Extract the [x, y] coordinate from the center of the cell holding the provided text.  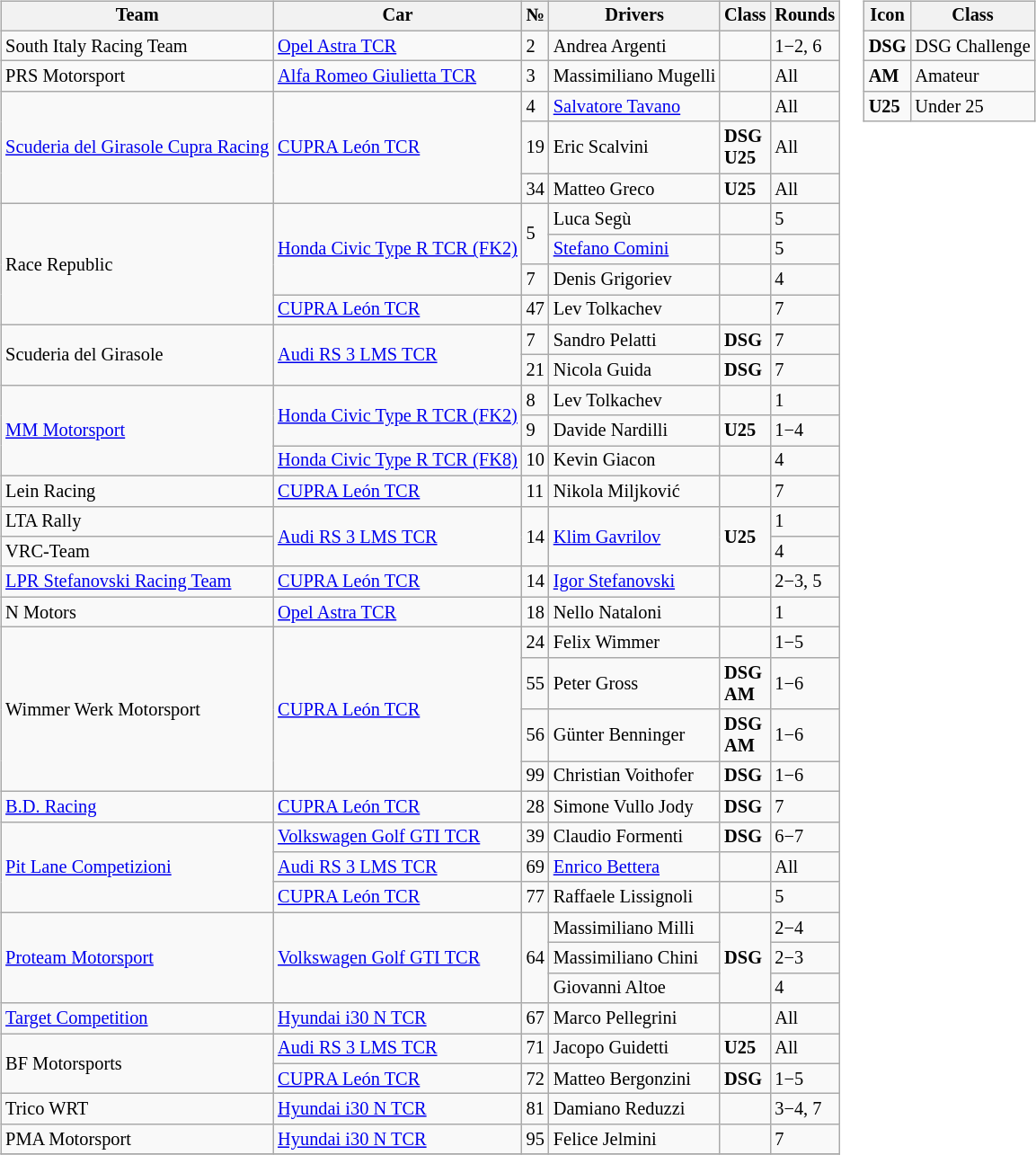
Felix Wimmer [634, 643]
99 [536, 777]
Peter Gross [634, 683]
2−4 [805, 928]
77 [536, 897]
Nicola Guida [634, 370]
Pit Lane Competizioni [137, 866]
Sandro Pelatti [634, 340]
19 [536, 147]
Lein Racing [137, 491]
64 [536, 958]
Marco Pellegrini [634, 1018]
Davide Nardilli [634, 431]
28 [536, 806]
AM [888, 76]
Denis Grigoriev [634, 280]
9 [536, 431]
Target Competition [137, 1018]
Alfa Romeo Giulietta TCR [397, 76]
BF Motorsports [137, 1064]
Rounds [805, 16]
DSGU25 [745, 147]
Stefano Comini [634, 249]
Matteo Greco [634, 189]
№ [536, 16]
Honda Civic Type R TCR (FK8) [397, 461]
1−4 [805, 431]
Nello Nataloni [634, 612]
71 [536, 1049]
18 [536, 612]
Damiano Reduzzi [634, 1109]
Under 25 [972, 107]
Massimiliano Milli [634, 928]
Günter Benninger [634, 735]
Eric Scalvini [634, 147]
Christian Voithofer [634, 777]
67 [536, 1018]
VRC-Team [137, 552]
Simone Vullo Jody [634, 806]
MM Motorsport [137, 431]
2 [536, 46]
56 [536, 735]
Wimmer Werk Motorsport [137, 710]
72 [536, 1079]
55 [536, 683]
95 [536, 1140]
Felice Jelmini [634, 1140]
Amateur [972, 76]
Jacopo Guidetti [634, 1049]
Enrico Bettera [634, 867]
Race Republic [137, 264]
47 [536, 310]
3−4, 7 [805, 1109]
21 [536, 370]
Luca Segù [634, 219]
PMA Motorsport [137, 1140]
11 [536, 491]
Massimiliano Chini [634, 958]
1−2, 6 [805, 46]
Kevin Giacon [634, 461]
Salvatore Tavano [634, 107]
Car [397, 16]
Andrea Argenti [634, 46]
10 [536, 461]
LPR Stefanovski Racing Team [137, 582]
6−7 [805, 837]
PRS Motorsport [137, 76]
Icon [888, 16]
Scuderia del Girasole [137, 354]
Massimiliano Mugelli [634, 76]
69 [536, 867]
Raffaele Lissignoli [634, 897]
34 [536, 189]
Team [137, 16]
24 [536, 643]
3 [536, 76]
81 [536, 1109]
South Italy Racing Team [137, 46]
Nikola Miljković [634, 491]
2−3 [805, 958]
B.D. Racing [137, 806]
N Motors [137, 612]
Drivers [634, 16]
Claudio Formenti [634, 837]
Proteam Motorsport [137, 958]
2−3, 5 [805, 582]
39 [536, 837]
Trico WRT [137, 1109]
Scuderia del Girasole Cupra Racing [137, 147]
8 [536, 401]
Igor Stefanovski [634, 582]
LTA Rally [137, 521]
Giovanni Altoe [634, 988]
DSG Challenge [972, 46]
Klim Gavrilov [634, 536]
Matteo Bergonzini [634, 1079]
